Provide the [X, Y] coordinate of the cell's center where the given text is located.  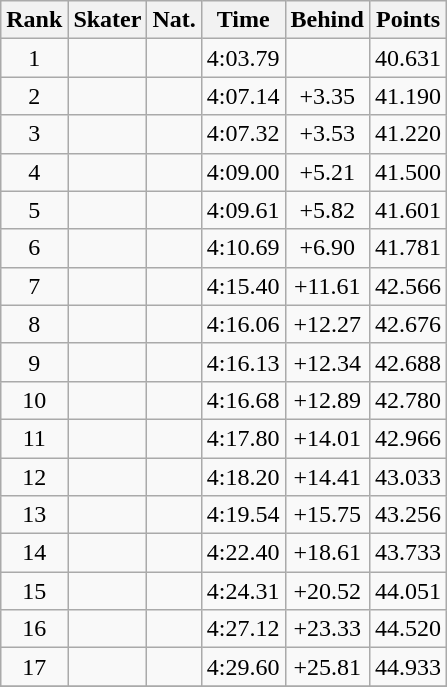
4:24.31 [243, 591]
9 [34, 362]
4:29.60 [243, 667]
4:19.54 [243, 515]
43.033 [408, 477]
15 [34, 591]
+5.82 [327, 210]
4:09.00 [243, 172]
4:03.79 [243, 58]
17 [34, 667]
10 [34, 400]
7 [34, 286]
4:27.12 [243, 629]
4:07.32 [243, 134]
2 [34, 96]
41.781 [408, 248]
Points [408, 20]
Behind [327, 20]
43.256 [408, 515]
44.051 [408, 591]
+20.52 [327, 591]
40.631 [408, 58]
42.688 [408, 362]
41.500 [408, 172]
+14.01 [327, 438]
+25.81 [327, 667]
42.780 [408, 400]
+3.35 [327, 96]
4:16.13 [243, 362]
Nat. [174, 20]
13 [34, 515]
4:17.80 [243, 438]
16 [34, 629]
4:09.61 [243, 210]
4:22.40 [243, 553]
14 [34, 553]
4:16.68 [243, 400]
42.966 [408, 438]
+14.41 [327, 477]
4:18.20 [243, 477]
+15.75 [327, 515]
11 [34, 438]
4:16.06 [243, 324]
44.520 [408, 629]
5 [34, 210]
3 [34, 134]
Rank [34, 20]
+12.27 [327, 324]
4:07.14 [243, 96]
1 [34, 58]
Skater [108, 20]
44.933 [408, 667]
8 [34, 324]
+6.90 [327, 248]
+5.21 [327, 172]
12 [34, 477]
+12.89 [327, 400]
+12.34 [327, 362]
+3.53 [327, 134]
4:10.69 [243, 248]
43.733 [408, 553]
4:15.40 [243, 286]
+18.61 [327, 553]
42.566 [408, 286]
41.190 [408, 96]
41.220 [408, 134]
6 [34, 248]
42.676 [408, 324]
41.601 [408, 210]
+11.61 [327, 286]
+23.33 [327, 629]
4 [34, 172]
Time [243, 20]
